Return [x, y] of the center of cell containing provided text 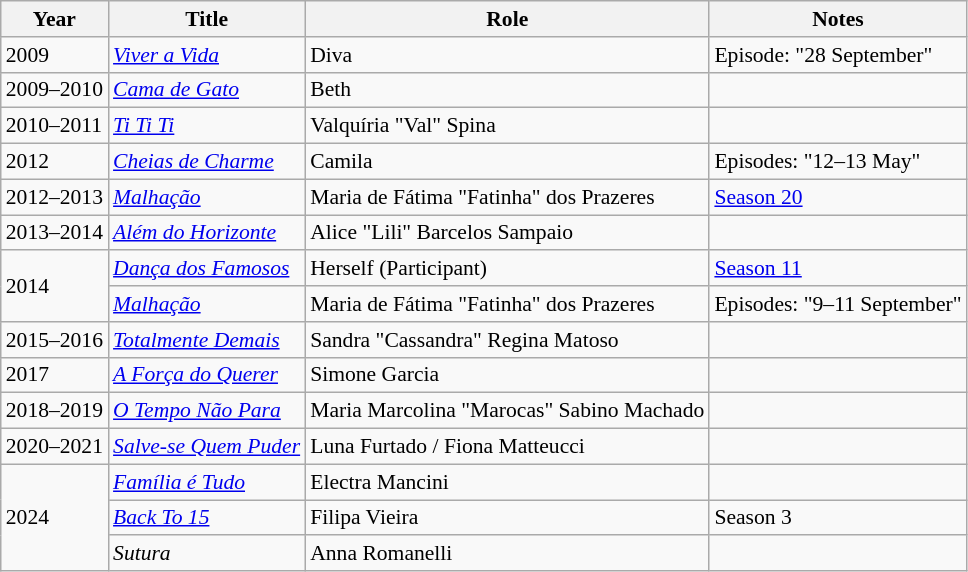
Camila [507, 162]
Notes [838, 19]
Luna Furtado / Fiona Matteucci [507, 447]
2015–2016 [54, 340]
Year [54, 19]
Anna Romanelli [507, 554]
Title [206, 19]
Herself (Participant) [507, 269]
Sutura [206, 554]
2012 [54, 162]
O Tempo Não Para [206, 411]
Além do Horizonte [206, 233]
Episodes: "9–11 September" [838, 304]
2009 [54, 55]
Beth [507, 90]
Episodes: "12–13 May" [838, 162]
Salve-se Quem Puder [206, 447]
Valquíria "Val" Spina [507, 126]
Electra Mancini [507, 482]
2013–2014 [54, 233]
Totalmente Demais [206, 340]
A Força do Querer [206, 375]
Cama de Gato [206, 90]
Viver a Vida [206, 55]
Season 11 [838, 269]
2018–2019 [54, 411]
2014 [54, 286]
2009–2010 [54, 90]
Season 3 [838, 518]
Simone Garcia [507, 375]
Sandra "Cassandra" Regina Matoso [507, 340]
Season 20 [838, 197]
Maria Marcolina "Marocas" Sabino Machado [507, 411]
2010–2011 [54, 126]
Filipa Vieira [507, 518]
Dança dos Famosos [206, 269]
Alice "Lili" Barcelos Sampaio [507, 233]
Ti Ti Ti [206, 126]
Cheias de Charme [206, 162]
2017 [54, 375]
Episode: "28 September" [838, 55]
Back To 15 [206, 518]
Família é Tudo [206, 482]
Role [507, 19]
Diva [507, 55]
2012–2013 [54, 197]
2020–2021 [54, 447]
2024 [54, 518]
